Pinpoint the cell where the given text exists, returning its (x, y) midpoint coordinate. 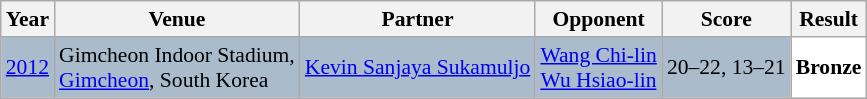
Score (726, 19)
Gimcheon Indoor Stadium,Gimcheon, South Korea (177, 68)
Bronze (829, 68)
Result (829, 19)
Partner (418, 19)
Wang Chi-lin Wu Hsiao-lin (598, 68)
Year (28, 19)
2012 (28, 68)
Kevin Sanjaya Sukamuljo (418, 68)
Opponent (598, 19)
20–22, 13–21 (726, 68)
Venue (177, 19)
